Identify which cell holds the provided text, then report its [x, y] central coordinate. 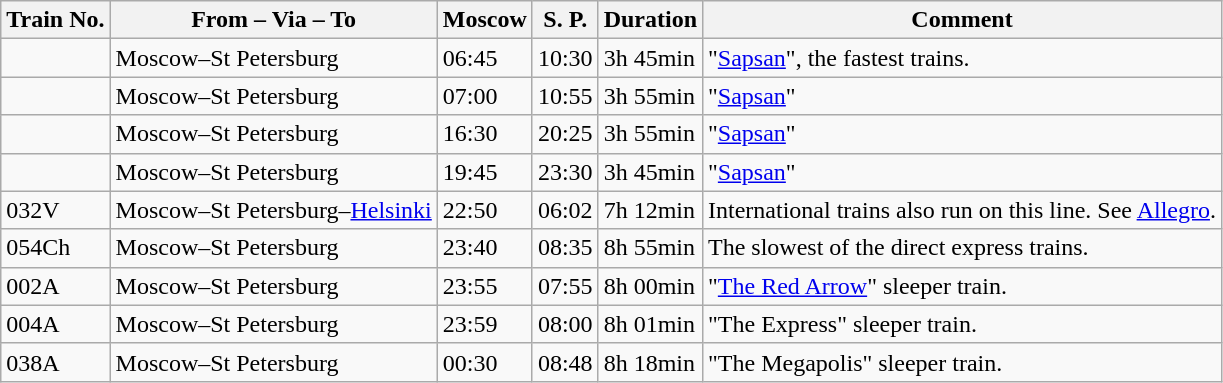
08:35 [565, 248]
08:48 [565, 362]
23:30 [565, 172]
8h 00min [650, 286]
10:30 [565, 58]
7h 12min [650, 210]
20:25 [565, 134]
Comment [962, 20]
From – Via – To [274, 20]
06:02 [565, 210]
"The Red Arrow" sleeper train. [962, 286]
22:50 [484, 210]
038A [56, 362]
23:55 [484, 286]
Moscow [484, 20]
23:59 [484, 324]
054Ch [56, 248]
07:00 [484, 96]
16:30 [484, 134]
10:55 [565, 96]
8h 01min [650, 324]
"Sapsan", the fastest trains. [962, 58]
8h 18min [650, 362]
002A [56, 286]
"The Express" sleeper train. [962, 324]
International trains also run on this line. See Allegro. [962, 210]
Train No. [56, 20]
004A [56, 324]
8h 55min [650, 248]
Duration [650, 20]
06:45 [484, 58]
00:30 [484, 362]
07:55 [565, 286]
19:45 [484, 172]
The slowest of the direct express trains. [962, 248]
032V [56, 210]
"The Megapolis" sleeper train. [962, 362]
08:00 [565, 324]
S. P. [565, 20]
23:40 [484, 248]
Moscow–St Petersburg–Helsinki [274, 210]
